Find where the given text appears and provide that cell's center as [x, y] coordinate. 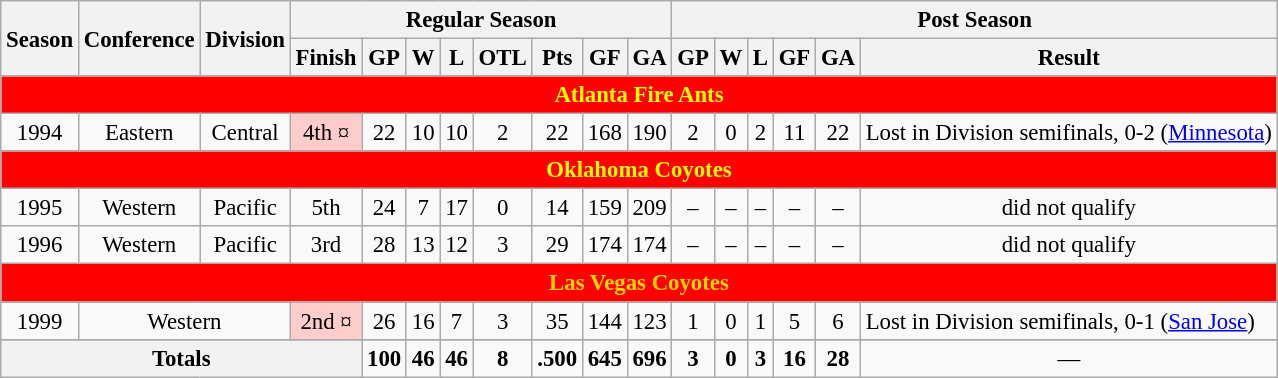
24 [384, 208]
Atlanta Fire Ants [639, 95]
1996 [40, 245]
190 [650, 133]
Pts [557, 58]
Division [245, 38]
1995 [40, 208]
Lost in Division semifinals, 0-1 (San Jose) [1068, 321]
696 [650, 358]
— [1068, 358]
13 [422, 245]
5th [326, 208]
Season [40, 38]
Post Season [974, 20]
Finish [326, 58]
.500 [557, 358]
17 [456, 208]
14 [557, 208]
11 [794, 133]
29 [557, 245]
Central [245, 133]
Result [1068, 58]
Regular Season [481, 20]
168 [604, 133]
159 [604, 208]
123 [650, 321]
3rd [326, 245]
645 [604, 358]
100 [384, 358]
2nd ¤ [326, 321]
Totals [182, 358]
8 [502, 358]
35 [557, 321]
6 [838, 321]
Conference [139, 38]
12 [456, 245]
Lost in Division semifinals, 0-2 (Minnesota) [1068, 133]
1999 [40, 321]
1994 [40, 133]
144 [604, 321]
Las Vegas Coyotes [639, 283]
OTL [502, 58]
26 [384, 321]
Oklahoma Coyotes [639, 170]
209 [650, 208]
5 [794, 321]
Eastern [139, 133]
4th ¤ [326, 133]
